Extract the [X, Y] coordinate from the center of the cell holding the provided text.  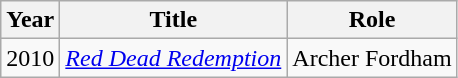
2010 [30, 58]
Archer Fordham [372, 58]
Red Dead Redemption [174, 58]
Role [372, 20]
Year [30, 20]
Title [174, 20]
